Capture the cell that displays the provided text and extract its (x, y) central coordinate. 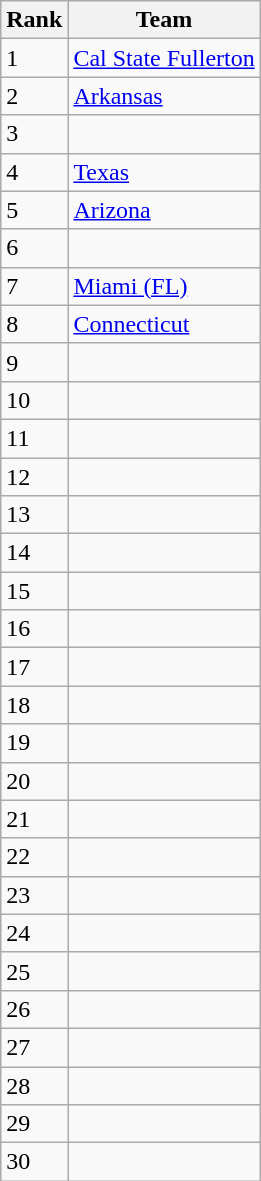
15 (34, 591)
3 (34, 134)
30 (34, 1162)
11 (34, 438)
23 (34, 895)
10 (34, 400)
22 (34, 857)
14 (34, 553)
28 (34, 1085)
12 (34, 477)
Miami (FL) (164, 286)
Arizona (164, 210)
19 (34, 743)
5 (34, 210)
7 (34, 286)
Rank (34, 20)
Texas (164, 172)
20 (34, 781)
27 (34, 1047)
9 (34, 362)
8 (34, 324)
16 (34, 629)
Team (164, 20)
Cal State Fullerton (164, 58)
2 (34, 96)
24 (34, 933)
29 (34, 1124)
Connecticut (164, 324)
26 (34, 1009)
18 (34, 705)
1 (34, 58)
25 (34, 971)
6 (34, 248)
17 (34, 667)
13 (34, 515)
21 (34, 819)
4 (34, 172)
Arkansas (164, 96)
